Locate the cell with the specified text and output its [x, y] center coordinate. 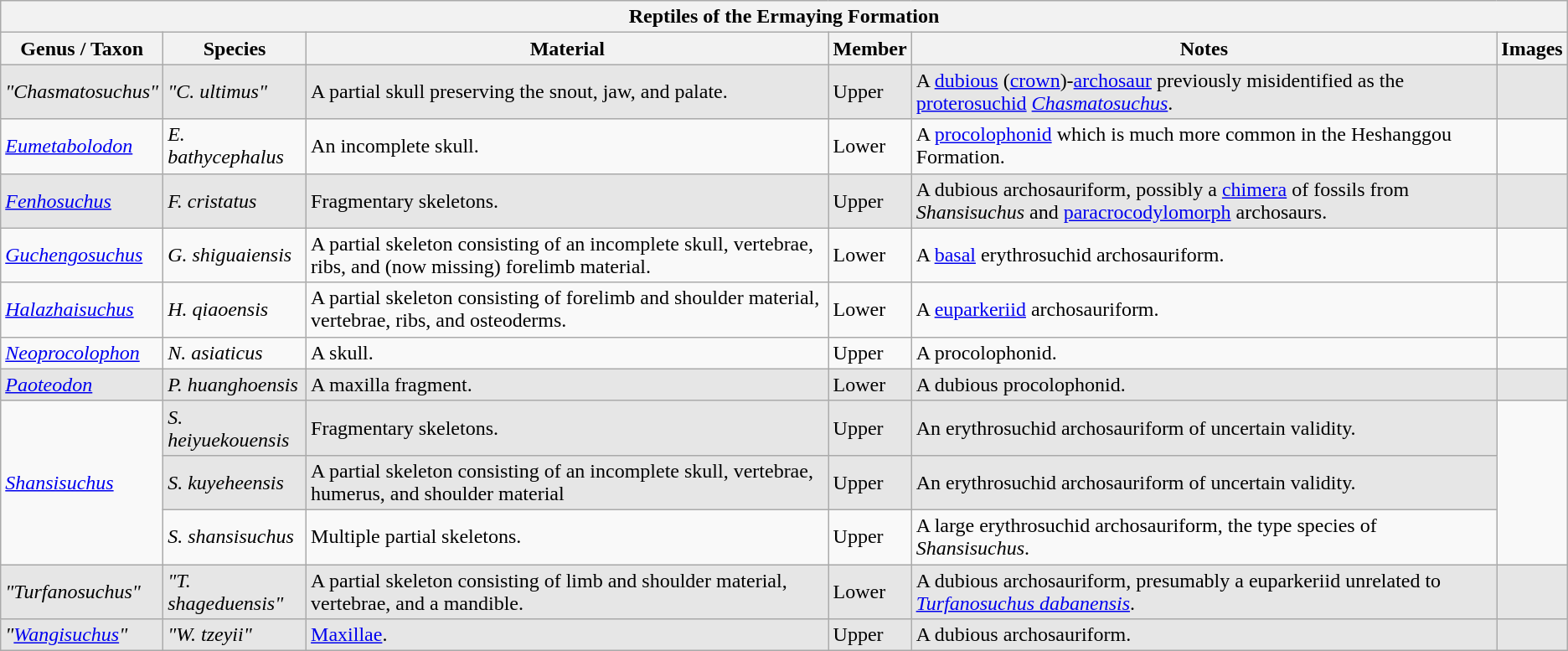
A maxilla fragment. [568, 385]
A dubious archosauriform. [1204, 635]
Material [568, 49]
G. shiguaiensis [235, 255]
A partial skeleton consisting of limb and shoulder material, vertebrae, and a mandible. [568, 592]
S. shansisuchus [235, 536]
A dubious procolophonid. [1204, 385]
Notes [1204, 49]
"C. ultimus" [235, 92]
"T. shageduensis" [235, 592]
A partial skeleton consisting of forelimb and shoulder material, vertebrae, ribs, and osteoderms. [568, 310]
"W. tzeyii" [235, 635]
A partial skeleton consisting of an incomplete skull, vertebrae, humerus, and shoulder material [568, 483]
Reptiles of the Ermaying Formation [784, 17]
"Wangisuchus" [82, 635]
A partial skull preserving the snout, jaw, and palate. [568, 92]
A skull. [568, 353]
A procolophonid. [1204, 353]
An incomplete skull. [568, 146]
A dubious archosauriform, presumably a euparkeriid unrelated to Turfanosuchus dabanensis. [1204, 592]
F. cristatus [235, 201]
S. kuyeheensis [235, 483]
E. bathycephalus [235, 146]
Fenhosuchus [82, 201]
Genus / Taxon [82, 49]
A procolophonid which is much more common in the Heshanggou Formation. [1204, 146]
A euparkeriid archosauriform. [1204, 310]
A basal erythrosuchid archosauriform. [1204, 255]
H. qiaoensis [235, 310]
Shansisuchus [82, 483]
Paoteodon [82, 385]
Guchengosuchus [82, 255]
Halazhaisuchus [82, 310]
A dubious (crown)-archosaur previously misidentified as the proterosuchid Chasmatosuchus. [1204, 92]
S. heiyuekouensis [235, 427]
"Turfanosuchus" [82, 592]
N. asiaticus [235, 353]
A dubious archosauriform, possibly a chimera of fossils from Shansisuchus and paracrocodylomorph archosaurs. [1204, 201]
Species [235, 49]
"Chasmatosuchus" [82, 92]
Eumetabolodon [82, 146]
P. huanghoensis [235, 385]
A partial skeleton consisting of an incomplete skull, vertebrae, ribs, and (now missing) forelimb material. [568, 255]
Images [1532, 49]
Maxillae. [568, 635]
A large erythrosuchid archosauriform, the type species of Shansisuchus. [1204, 536]
Multiple partial skeletons. [568, 536]
Member [869, 49]
Neoprocolophon [82, 353]
